Identify which cell holds the provided text, then report its (x, y) central coordinate. 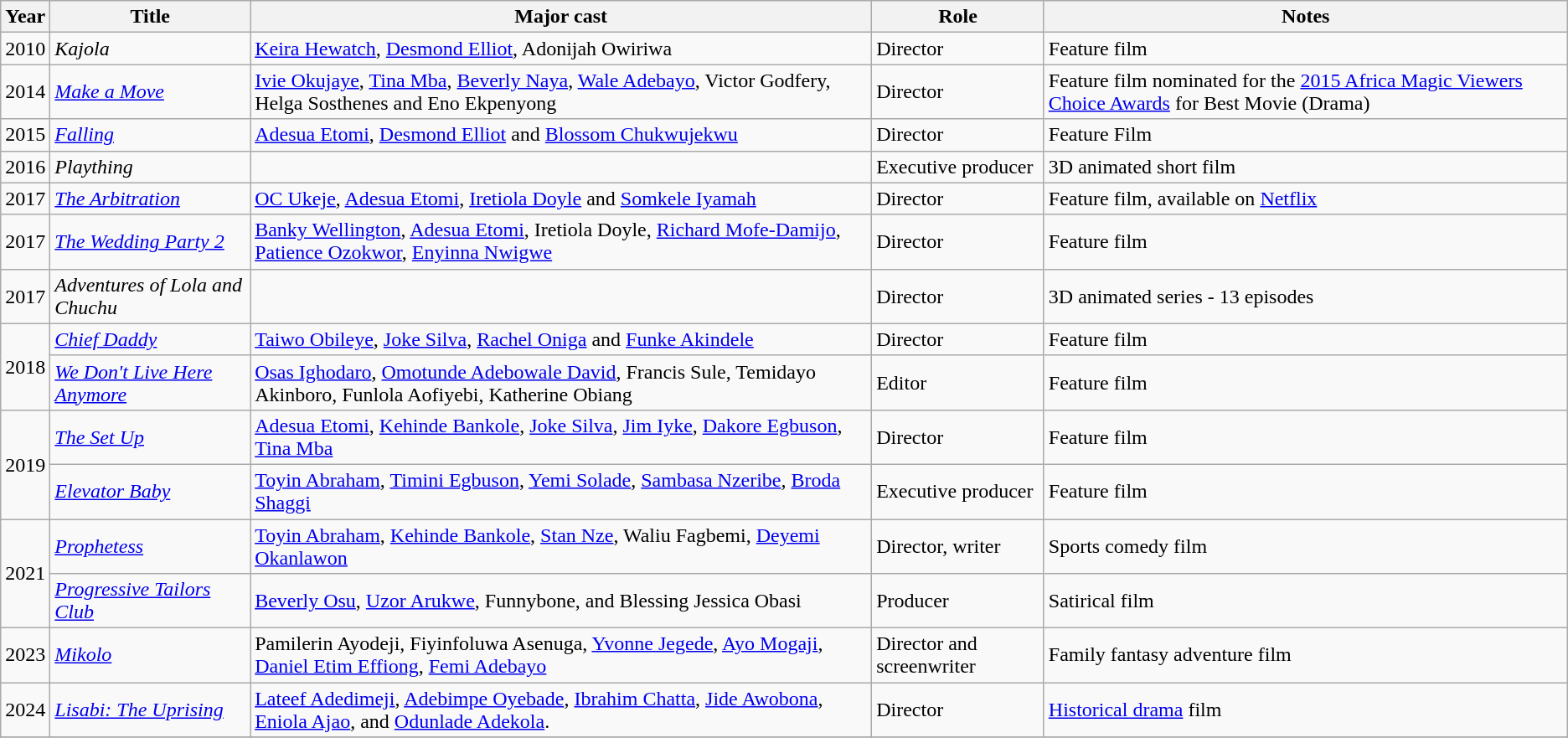
Progressive Tailors Club (151, 601)
Sports comedy film (1305, 546)
3D animated short film (1305, 167)
Feature Film (1305, 135)
Elevator Baby (151, 491)
Taiwo Obileye, Joke Silva, Rachel Oniga and Funke Akindele (561, 339)
2018 (25, 367)
Lisabi: The Uprising (151, 710)
Falling (151, 135)
Adventures of Lola and Chuchu (151, 297)
Role (958, 17)
Feature film, available on Netflix (1305, 199)
2024 (25, 710)
Historical drama film (1305, 710)
Prophetess (151, 546)
Lateef Adedimeji, Adebimpe Oyebade, Ibrahim Chatta, Jide Awobona, Eniola Ajao, and Odunlade Adekola. (561, 710)
We Don't Live Here Anymore (151, 382)
2023 (25, 655)
Beverly Osu, Uzor Arukwe, Funnybone, and Blessing Jessica Obasi (561, 601)
The Set Up (151, 437)
Director, writer (958, 546)
Major cast (561, 17)
Banky Wellington, Adesua Etomi, Iretiola Doyle, Richard Mofe-Damijo, Patience Ozokwor, Enyinna Nwigwe (561, 241)
Year (25, 17)
Adesua Etomi, Desmond Elliot and Blossom Chukwujekwu (561, 135)
Keira Hewatch, Desmond Elliot, Adonijah Owiriwa (561, 49)
The Wedding Party 2 (151, 241)
2014 (25, 92)
Adesua Etomi, Kehinde Bankole, Joke Silva, Jim Iyke, Dakore Egbuson, Tina Mba (561, 437)
2010 (25, 49)
Toyin Abraham, Timini Egbuson, Yemi Solade, Sambasa Nzeribe, Broda Shaggi (561, 491)
Chief Daddy (151, 339)
Director and screenwriter (958, 655)
Mikolo (151, 655)
Ivie Okujaye, Tina Mba, Beverly Naya, Wale Adebayo, Victor Godfery, Helga Sosthenes and Eno Ekpenyong (561, 92)
Toyin Abraham, Kehinde Bankole, Stan Nze, Waliu Fagbemi, Deyemi Okanlawon (561, 546)
Editor (958, 382)
Family fantasy adventure film (1305, 655)
Osas Ighodaro, Omotunde Adebowale David, Francis Sule, Temidayo Akinboro, Funlola Aofiyebi, Katherine Obiang (561, 382)
3D animated series - 13 episodes (1305, 297)
Kajola (151, 49)
Title (151, 17)
The Arbitration (151, 199)
Notes (1305, 17)
Plaything (151, 167)
Make a Move (151, 92)
Feature film nominated for the 2015 Africa Magic Viewers Choice Awards for Best Movie (Drama) (1305, 92)
Producer (958, 601)
2016 (25, 167)
Pamilerin Ayodeji, Fiyinfoluwa Asenuga, Yvonne Jegede, Ayo Mogaji, Daniel Etim Effiong, Femi Adebayo (561, 655)
Satirical film (1305, 601)
2015 (25, 135)
2019 (25, 464)
2021 (25, 574)
OC Ukeje, Adesua Etomi, Iretiola Doyle and Somkele Iyamah (561, 199)
